Output the (x, y) coordinate of the center of the cell containing the given text.  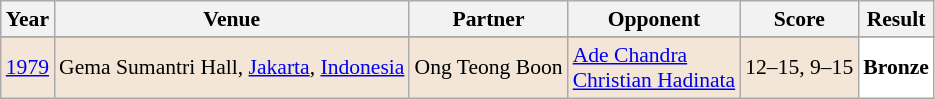
Ong Teong Boon (488, 68)
Gema Sumantri Hall, Jakarta, Indonesia (232, 68)
Opponent (654, 19)
Result (896, 19)
Ade Chandra Christian Hadinata (654, 68)
Partner (488, 19)
Score (799, 19)
1979 (28, 68)
Bronze (896, 68)
Venue (232, 19)
Year (28, 19)
12–15, 9–15 (799, 68)
